Capture the cell that displays the provided text and extract its (X, Y) central coordinate. 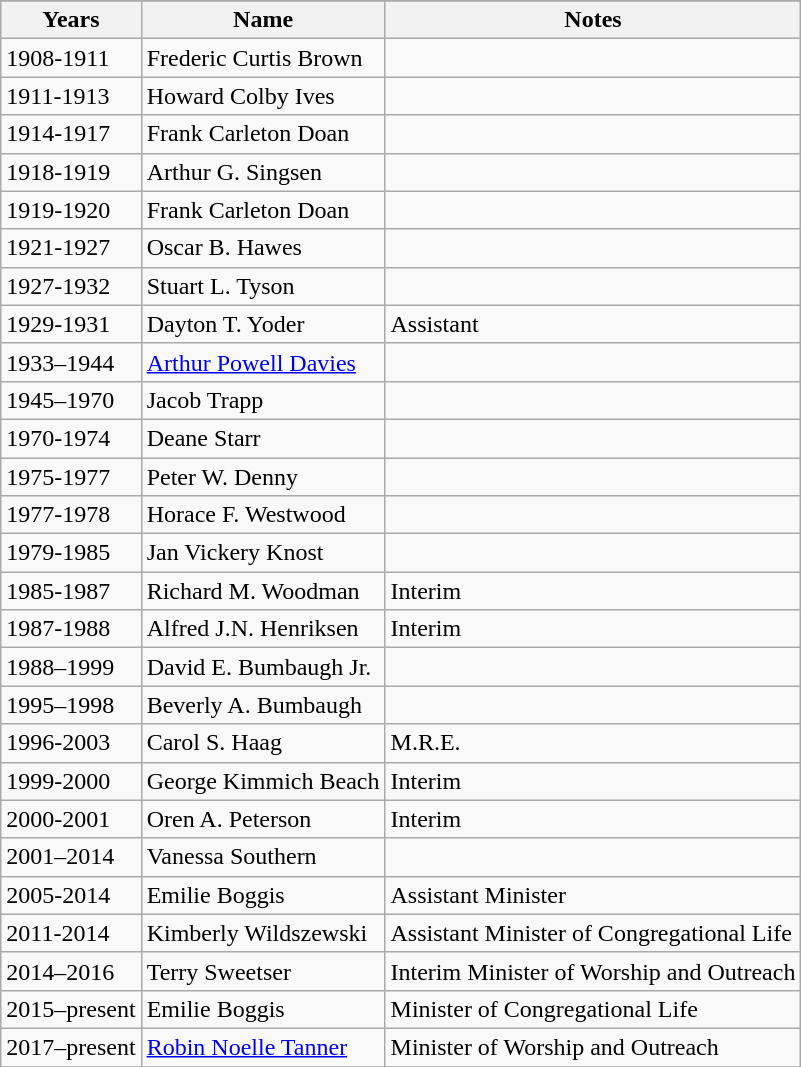
Minister of Congregational Life (593, 1009)
1988–1999 (71, 667)
Dayton T. Yoder (263, 324)
1987-1988 (71, 629)
2005-2014 (71, 895)
2014–2016 (71, 971)
Arthur Powell Davies (263, 362)
Kimberly Wildszewski (263, 933)
Years (71, 20)
1908-1911 (71, 58)
Notes (593, 20)
Jacob Trapp (263, 400)
1975-1977 (71, 477)
1945–1970 (71, 400)
Jan Vickery Knost (263, 553)
2011-2014 (71, 933)
Stuart L. Tyson (263, 286)
Assistant Minister (593, 895)
2000-2001 (71, 819)
1933–1944 (71, 362)
1911-1913 (71, 96)
1914-1917 (71, 134)
1979-1985 (71, 553)
Carol S. Haag (263, 743)
1999-2000 (71, 781)
Oren A. Peterson (263, 819)
2017–present (71, 1047)
1918-1919 (71, 172)
1996-2003 (71, 743)
David E. Bumbaugh Jr. (263, 667)
Richard M. Woodman (263, 591)
Oscar B. Hawes (263, 248)
Name (263, 20)
Beverly A. Bumbaugh (263, 705)
Assistant Minister of Congregational Life (593, 933)
Assistant (593, 324)
Frederic Curtis Brown (263, 58)
Howard Colby Ives (263, 96)
Vanessa Southern (263, 857)
1995–1998 (71, 705)
1977-1978 (71, 515)
1919-1920 (71, 210)
M.R.E. (593, 743)
2015–present (71, 1009)
2001–2014 (71, 857)
Robin Noelle Tanner (263, 1047)
Minister of Worship and Outreach (593, 1047)
Interim Minister of Worship and Outreach (593, 971)
Horace F. Westwood (263, 515)
Deane Starr (263, 438)
1970-1974 (71, 438)
George Kimmich Beach (263, 781)
Peter W. Denny (263, 477)
Arthur G. Singsen (263, 172)
1985-1987 (71, 591)
Alfred J.N. Henriksen (263, 629)
1927-1932 (71, 286)
1921-1927 (71, 248)
1929-1931 (71, 324)
Terry Sweetser (263, 971)
